Return the (x, y) coordinate for the center point of the cell that contains the specified text.  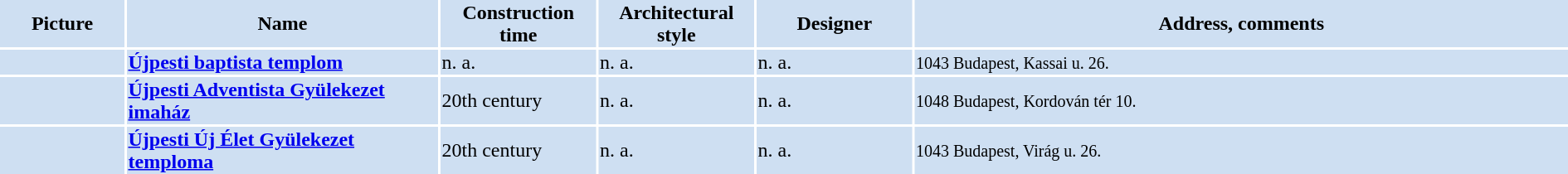
Address, comments (1241, 23)
Újpesti Adventista Gyülekezet imaház (282, 101)
Újpesti baptista templom (282, 62)
Designer (835, 23)
1043 Budapest, Kassai u. 26. (1241, 62)
Újpesti Új Élet Gyülekezet temploma (282, 151)
Name (282, 23)
Architectural style (677, 23)
Construction time (519, 23)
1048 Budapest, Kordován tér 10. (1241, 101)
Picture (62, 23)
1043 Budapest, Virág u. 26. (1241, 151)
